Return the (X, Y) coordinate for the center point of the cell that contains the specified text.  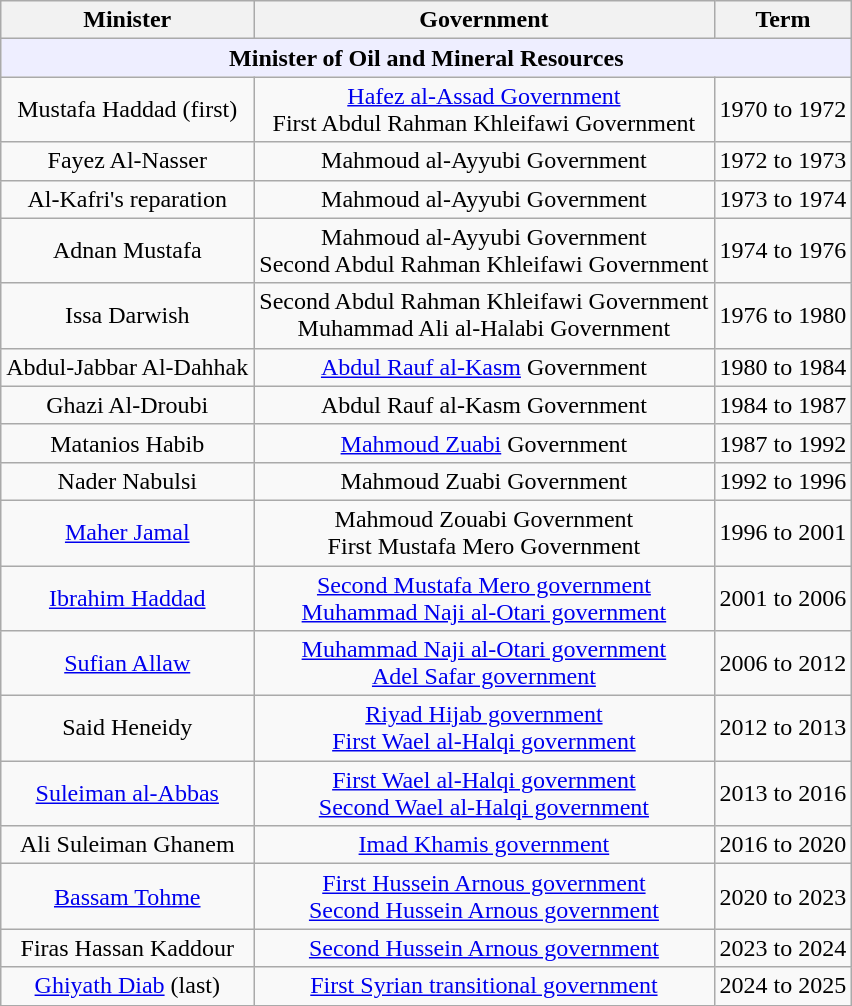
Ali Suleiman Ghanem (128, 845)
1972 to 1973 (783, 161)
Adnan Mustafa (128, 250)
Nader Nabulsi (128, 481)
1996 to 2001 (783, 532)
Fayez Al-Nasser (128, 161)
Al-Kafri's reparation (128, 199)
1987 to 1992 (783, 443)
Ibrahim Haddad (128, 598)
1980 to 1984 (783, 367)
1970 to 1972 (783, 110)
1973 to 1974 (783, 199)
2020 to 2023 (783, 896)
First Hussein Arnous governmentSecond Hussein Arnous government (484, 896)
Imad Khamis government (484, 845)
1974 to 1976 (783, 250)
First Syrian transitional government (484, 986)
2001 to 2006 (783, 598)
2024 to 2025 (783, 986)
1984 to 1987 (783, 405)
Firas Hassan Kaddour (128, 948)
Suleiman al-Abbas (128, 794)
2013 to 2016 (783, 794)
2012 to 2013 (783, 728)
2006 to 2012 (783, 664)
Second Hussein Arnous government (484, 948)
2023 to 2024 (783, 948)
Hafez al-Assad GovernmentFirst Abdul Rahman Khleifawi Government (484, 110)
Mahmoud al-Ayyubi Government Second Abdul Rahman Khleifawi Government (484, 250)
Muhammad Naji al-Otari governmentAdel Safar government (484, 664)
Second Abdul Rahman Khleifawi GovernmentMuhammad Ali al-Halabi Government (484, 316)
Term (783, 20)
Minister of Oil and Mineral Resources (426, 58)
Mustafa Haddad (first) (128, 110)
Bassam Tohme (128, 896)
Sufian Allaw (128, 664)
1992 to 1996 (783, 481)
1976 to 1980 (783, 316)
2016 to 2020 (783, 845)
Matanios Habib (128, 443)
Mahmoud Zouabi GovernmentFirst Mustafa Mero Government (484, 532)
Minister (128, 20)
Government (484, 20)
Second Mustafa Mero governmentMuhammad Naji al-Otari government (484, 598)
Maher Jamal (128, 532)
First Wael al-Halqi governmentSecond Wael al-Halqi government (484, 794)
Abdul-Jabbar Al-Dahhak (128, 367)
Issa Darwish (128, 316)
Said Heneidy (128, 728)
Ghazi Al-Droubi (128, 405)
Ghiyath Diab (last) (128, 986)
Riyad Hijab governmentFirst Wael al-Halqi government (484, 728)
